Pinpoint the cell where the given text exists, returning its [x, y] midpoint coordinate. 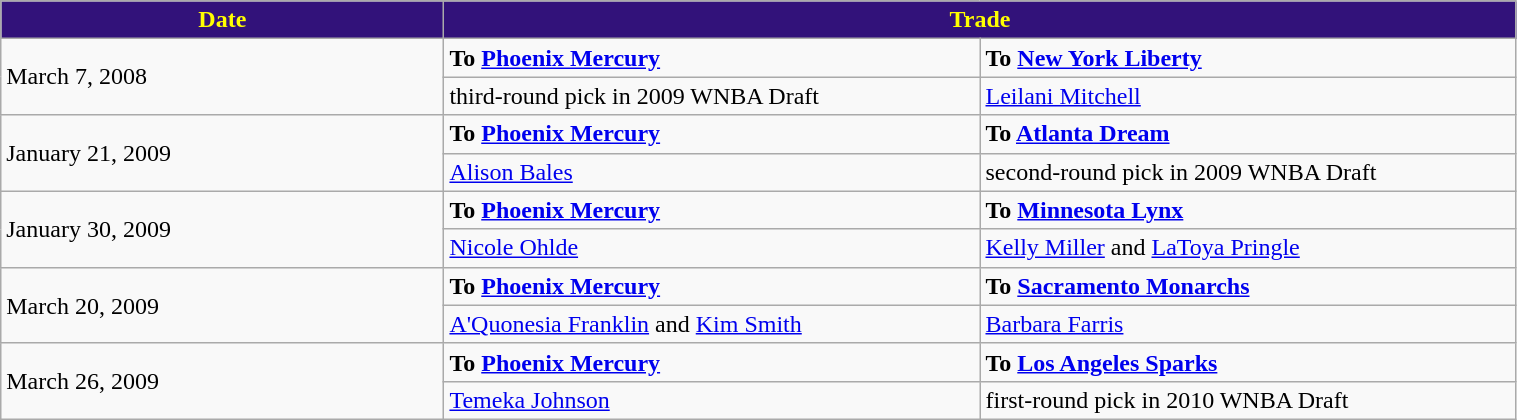
March 7, 2008 [222, 77]
A'Quonesia Franklin and Kim Smith [712, 324]
third-round pick in 2009 WNBA Draft [712, 96]
second-round pick in 2009 WNBA Draft [1248, 172]
Trade [980, 20]
To Los Angeles Sparks [1248, 362]
Leilani Mitchell [1248, 96]
January 30, 2009 [222, 229]
first-round pick in 2010 WNBA Draft [1248, 400]
March 26, 2009 [222, 381]
Barbara Farris [1248, 324]
To Sacramento Monarchs [1248, 286]
To Minnesota Lynx [1248, 210]
Date [222, 20]
March 20, 2009 [222, 305]
Kelly Miller and LaToya Pringle [1248, 248]
To New York Liberty [1248, 58]
Alison Bales [712, 172]
Nicole Ohlde [712, 248]
Temeka Johnson [712, 400]
January 21, 2009 [222, 153]
To Atlanta Dream [1248, 134]
